Capture the cell that displays the provided text and extract its (X, Y) central coordinate. 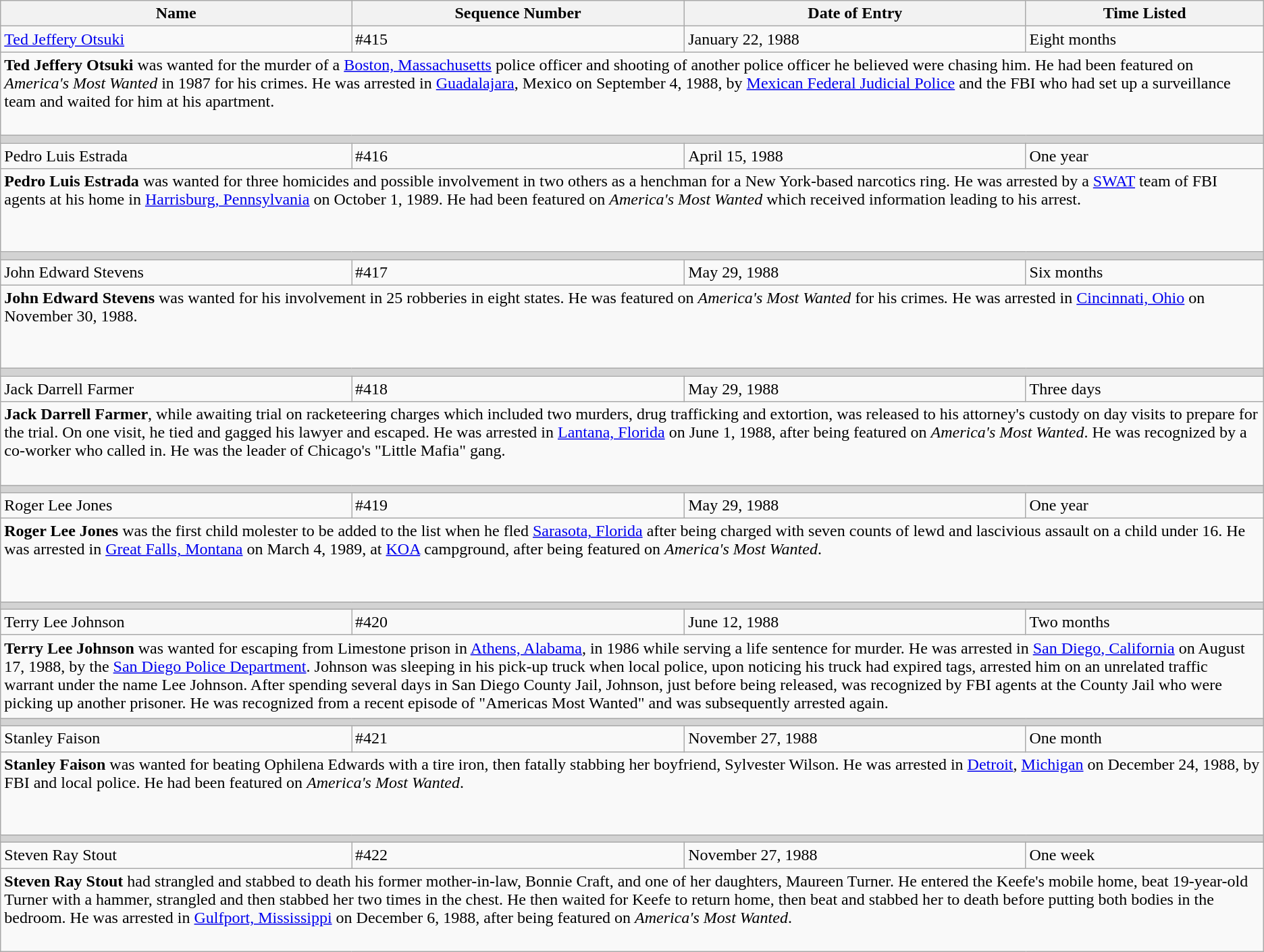
#422 (519, 855)
Roger Lee Jones (176, 506)
Pedro Luis Estrada (176, 156)
Ted Jeffery Otsuki (176, 39)
Three days (1144, 389)
Jack Darrell Farmer (176, 389)
#417 (519, 272)
Steven Ray Stout (176, 855)
Time Listed (1144, 14)
Sequence Number (519, 14)
Stanley Faison (176, 739)
John Edward Stevens (176, 272)
January 22, 1988 (855, 39)
#419 (519, 506)
Eight months (1144, 39)
Two months (1144, 622)
April 15, 1988 (855, 156)
Name (176, 14)
Terry Lee Johnson (176, 622)
June 12, 1988 (855, 622)
#415 (519, 39)
Six months (1144, 272)
One month (1144, 739)
#420 (519, 622)
#421 (519, 739)
Date of Entry (855, 14)
#416 (519, 156)
#418 (519, 389)
One week (1144, 855)
